For the text-containing cell, return its midpoint in [X, Y] coordinate format. 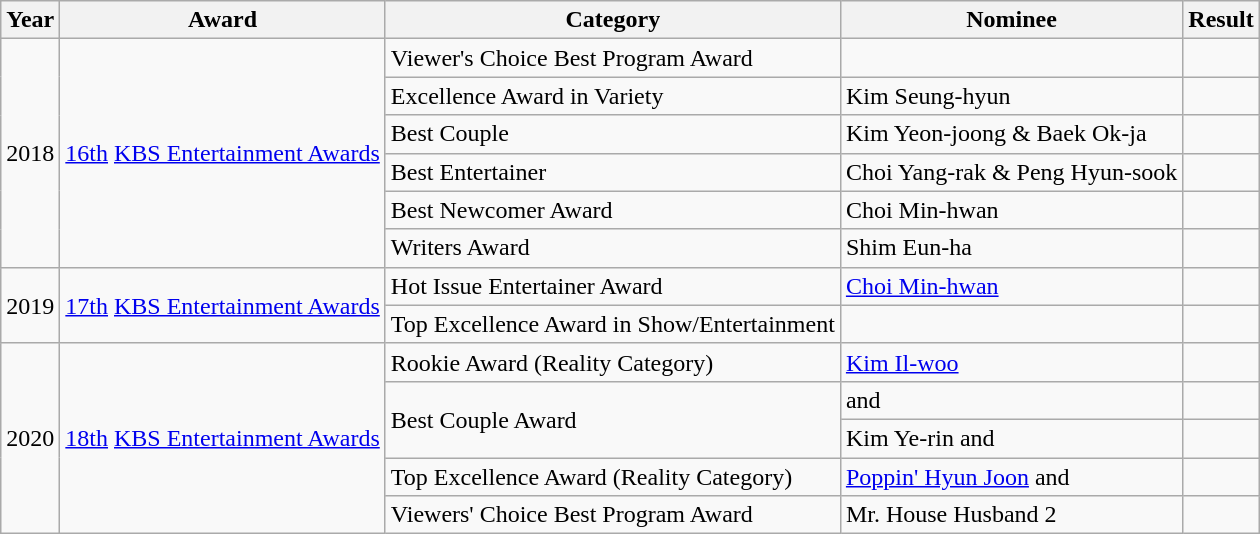
Result [1221, 20]
Award [223, 20]
Kim Ye-rin and [1011, 438]
Nominee [1011, 20]
Poppin' Hyun Joon and [1011, 477]
Shim Eun-ha [1011, 248]
Hot Issue Entertainer Award [612, 286]
Best Entertainer [612, 172]
Viewer's Choice Best Program Award [612, 58]
2019 [30, 305]
Rookie Award (Reality Category) [612, 362]
2020 [30, 438]
Category [612, 20]
Writers Award [612, 248]
Best Couple Award [612, 419]
Viewers' Choice Best Program Award [612, 515]
Choi Yang-rak & Peng Hyun-sook [1011, 172]
Kim Il-woo [1011, 362]
Best Newcomer Award [612, 210]
16th KBS Entertainment Awards [223, 153]
17th KBS Entertainment Awards [223, 305]
Year [30, 20]
Kim Seung-hyun [1011, 96]
Best Couple [612, 134]
and [1011, 400]
2018 [30, 153]
18th KBS Entertainment Awards [223, 438]
Kim Yeon-joong & Baek Ok-ja [1011, 134]
Top Excellence Award (Reality Category) [612, 477]
Top Excellence Award in Show/Entertainment [612, 324]
Mr. House Husband 2 [1011, 515]
Excellence Award in Variety [612, 96]
